Search for the cell housing the specified text and yield its (X, Y) center coordinate. 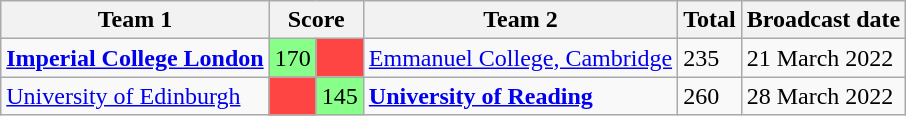
Emmanuel College, Cambridge (520, 58)
Total (710, 20)
260 (710, 96)
28 March 2022 (824, 96)
Team 1 (135, 20)
21 March 2022 (824, 58)
Imperial College London (135, 58)
Team 2 (520, 20)
170 (292, 58)
Score (316, 20)
University of Edinburgh (135, 96)
145 (340, 96)
235 (710, 58)
Broadcast date (824, 20)
University of Reading (520, 96)
